Provide the [X, Y] coordinate of the cell's center where the given text is located.  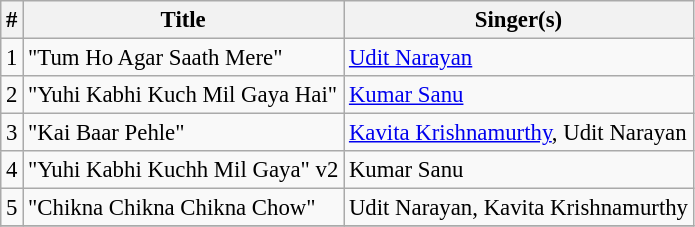
"Chikna Chikna Chikna Chow" [184, 208]
4 [12, 170]
Kavita Krishnamurthy, Udit Narayan [519, 133]
Title [184, 20]
2 [12, 95]
# [12, 20]
"Kai Baar Pehle" [184, 133]
Udit Narayan [519, 58]
5 [12, 208]
"Tum Ho Agar Saath Mere" [184, 58]
1 [12, 58]
Udit Narayan, Kavita Krishnamurthy [519, 208]
3 [12, 133]
Singer(s) [519, 20]
"Yuhi Kabhi Kuchh Mil Gaya" v2 [184, 170]
"Yuhi Kabhi Kuch Mil Gaya Hai" [184, 95]
